From the cell containing the given text, extract its center point as (X, Y) coordinate. 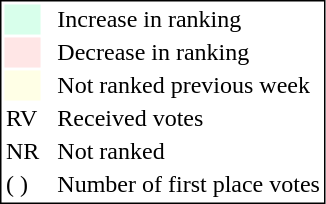
NR (22, 151)
Increase in ranking (189, 19)
Decrease in ranking (189, 53)
( ) (22, 185)
Not ranked (189, 151)
Not ranked previous week (189, 85)
Number of first place votes (189, 185)
Received votes (189, 119)
RV (22, 119)
